Capture the cell that displays the provided text and extract its (x, y) central coordinate. 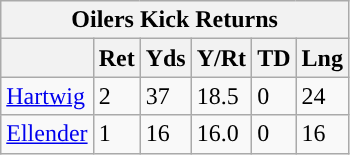
16.0 (221, 134)
24 (322, 96)
Ret (116, 58)
Oilers Kick Returns (175, 20)
1 (116, 134)
Lng (322, 58)
18.5 (221, 96)
Ellender (47, 134)
Hartwig (47, 96)
Yds (166, 58)
2 (116, 96)
Y/Rt (221, 58)
TD (274, 58)
37 (166, 96)
